Identify which cell holds the provided text, then report its [X, Y] central coordinate. 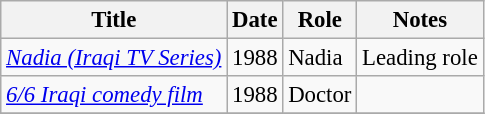
Date [255, 20]
Role [320, 20]
Nadia (Iraqi TV Series) [114, 58]
Notes [420, 20]
Doctor [320, 95]
Leading role [420, 58]
Title [114, 20]
6/6 Iraqi comedy film [114, 95]
Nadia [320, 58]
